Find where the given text appears and provide that cell's center as (x, y) coordinate. 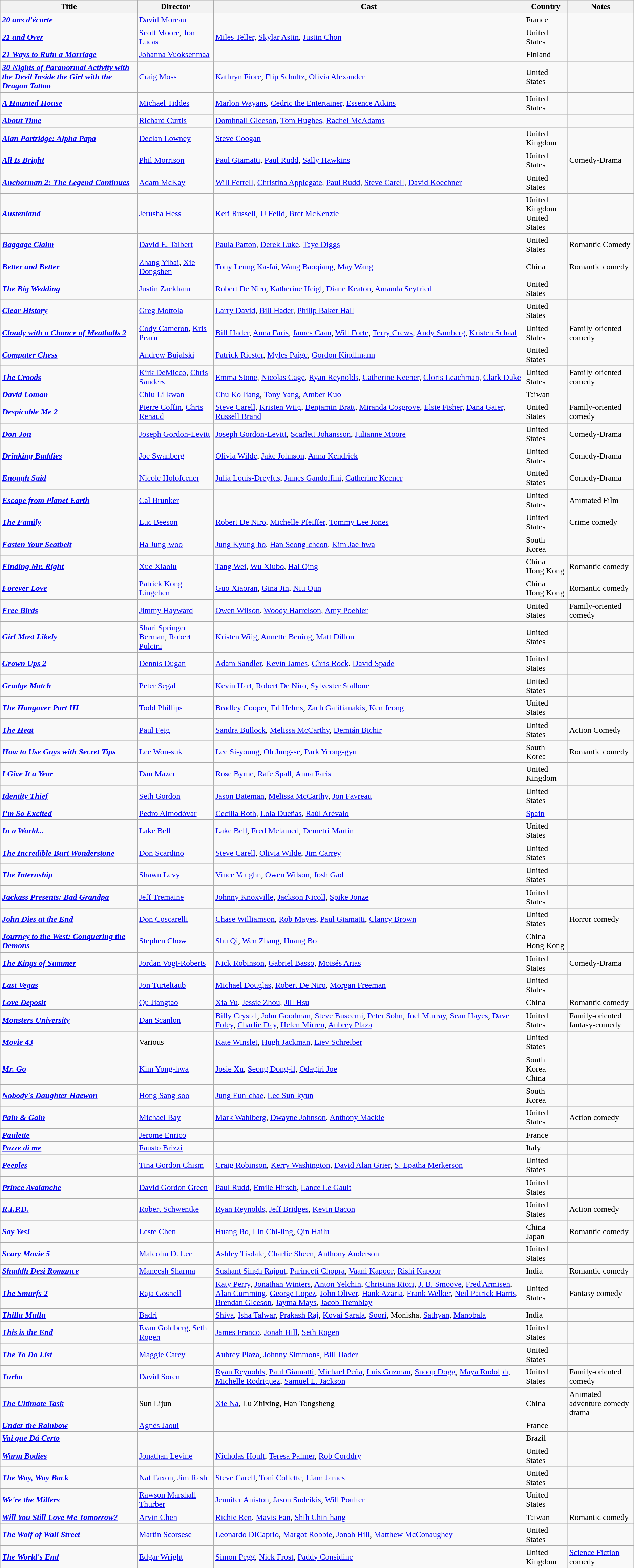
The World's End (69, 1557)
Lee Si-young, Oh Jung-se, Park Yeong-gyu (368, 752)
Nobody's Daughter Haewon (69, 1095)
Dennis Dugan (175, 664)
Ryan Reynolds, Paul Giamatti, Michael Peña, Luis Guzman, Snoop Dogg, Maya Rudolph, Michelle Rodriguez, Samuel L. Jackson (368, 1377)
Steve Carell, Kristen Wiig, Benjamin Bratt, Miranda Cosgrove, Elsie Fisher, Dana Gaier, Russell Brand (368, 412)
Aubrey Plaza, Johnny Simmons, Bill Hader (368, 1355)
Nick Robinson, Gabriel Basso, Moisés Arias (368, 963)
Domhnall Gleeson, Tom Hughes, Rachel McAdams (368, 121)
Michael Douglas, Robert De Niro, Morgan Freeman (368, 985)
Raja Gosnell (175, 1293)
Johnny Knoxville, Jackson Nicoll, Spike Jonze (368, 897)
Leste Chen (175, 1231)
Chiu Li-kwan (175, 394)
30 Nights of Paranormal Activity with the Devil Inside the Girl with the Dragon Tattoo (69, 77)
Todd Phillips (175, 708)
Declan Lowney (175, 138)
Rose Byrne, Rafe Spall, Anna Faris (368, 774)
Notes (600, 7)
Cloudy with a Chance of Meatballs 2 (69, 333)
Jonathan Levine (175, 1456)
Joseph Gordon-Levitt, Scarlett Johansson, Julianne Moore (368, 434)
Sandra Bullock, Melissa McCarthy, Demián Bichir (368, 730)
Malcolm D. Lee (175, 1253)
Seth Gordon (175, 796)
Guo Xiaoran, Gina Jin, Niu Qun (368, 588)
Phil Morrison (175, 160)
Enough Said (69, 478)
David Soren (175, 1377)
Forever Love (69, 588)
Craig Robinson, Kerry Washington, David Alan Grier, S. Epatha Merkerson (368, 1165)
Fantasy comedy (600, 1293)
Baggage Claim (69, 245)
Keri Russell, JJ Feild, Bret McKenzie (368, 213)
Romantic Comedy (600, 245)
In a World... (69, 831)
Xie Na, Lu Zhixing, Han Tongsheng (368, 1403)
Robert De Niro, Michelle Pfeiffer, Tommy Lee Jones (368, 522)
The Incredible Burt Wonderstone (69, 853)
Don Coscarelli (175, 919)
Jon Turteltaub (175, 985)
Johanna Vuoksenmaa (175, 55)
Billy Crystal, John Goodman, Steve Buscemi, Peter Sohn, Joel Murray, Sean Hayes, Dave Foley, Charlie Day, Helen Mirren, Aubrey Plaza (368, 1020)
Finland (546, 55)
I'm So Excited (69, 813)
Justin Zackham (175, 289)
The Way, Way Back (69, 1478)
Italy (546, 1148)
Maneesh Sharma (175, 1271)
Jimmy Hayward (175, 610)
I Give It a Year (69, 774)
Lake Bell, Fred Melamed, Demetri Martin (368, 831)
Adam McKay (175, 182)
About Time (69, 121)
Miles Teller, Skylar Astin, Justin Chon (368, 37)
Dan Mazer (175, 774)
Clear History (69, 311)
Horror comedy (600, 919)
All Is Bright (69, 160)
Animated adventure comedy drama (600, 1403)
Paul Feig (175, 730)
Joseph Gordon-Levitt (175, 434)
Huang Bo, Lin Chi-ling, Qin Hailu (368, 1231)
Kirk DeMicco, Chris Sanders (175, 377)
Sushant Singh Rajput, Parineeti Chopra, Vaani Kapoor, Rishi Kapoor (368, 1271)
Emma Stone, Nicolas Cage, Ryan Reynolds, Catherine Keener, Cloris Leachman, Clark Duke (368, 377)
Richie Ren, Mavis Fan, Shih Chin-hang (368, 1517)
Kim Yong-hwa (175, 1069)
21 and Over (69, 37)
The Smurfs 2 (69, 1293)
Nicole Holofcener (175, 478)
Craig Moss (175, 77)
Chase Williamson, Rob Mayes, Paul Giamatti, Clancy Brown (368, 919)
The Big Wedding (69, 289)
John Dies at the End (69, 919)
Paul Rudd, Emile Hirsch, Lance Le Gault (368, 1187)
Paula Patton, Derek Luke, Taye Diggs (368, 245)
Owen Wilson, Woody Harrelson, Amy Poehler (368, 610)
The Wolf of Wall Street (69, 1534)
Mr. Go (69, 1069)
South KoreaChina (546, 1069)
Cal Brunker (175, 500)
Country (546, 7)
Xia Yu, Jessie Zhou, Jill Hsu (368, 1003)
Pierre Coffin, Chris Renaud (175, 412)
Tony Leung Ka-fai, Wang Baoqiang, May Wang (368, 266)
Journey to the West: Conquering the Demons (69, 941)
Robert De Niro, Katherine Heigl, Diane Keaton, Amanda Seyfried (368, 289)
Identity Thief (69, 796)
Marlon Wayans, Cedric the Entertainer, Essence Atkins (368, 103)
Bradley Cooper, Ed Helms, Zach Galifianakis, Ken Jeong (368, 708)
David E. Talbert (175, 245)
Jackass Presents: Bad Grandpa (69, 897)
Kevin Hart, Robert De Niro, Sylvester Stallone (368, 686)
David Moreau (175, 20)
Cecilia Roth, Lola Dueñas, Raúl Arévalo (368, 813)
Larry David, Bill Hader, Philip Baker Hall (368, 311)
Escape from Planet Earth (69, 500)
20 ans d'écarte (69, 20)
Andrew Bujalski (175, 355)
Jung Kyung-ho, Han Seong-cheon, Kim Jae-hwa (368, 544)
Jennifer Aniston, Jason Sudeikis, Will Poulter (368, 1500)
Cody Cameron, Kris Pearn (175, 333)
Will Ferrell, Christina Applegate, Paul Rudd, Steve Carell, David Koechner (368, 182)
Alan Partridge: Alpha Papa (69, 138)
Olivia Wilde, Jake Johnson, Anna Kendrick (368, 456)
Anchorman 2: The Legend Continues (69, 182)
Kathryn Fiore, Flip Schultz, Olivia Alexander (368, 77)
Luc Beeson (175, 522)
Don Jon (69, 434)
Pazze di me (69, 1148)
The Internship (69, 875)
Ha Jung-woo (175, 544)
Turbo (69, 1377)
Michael Bay (175, 1118)
Scott Moore, Jon Lucas (175, 37)
Arvin Chen (175, 1517)
Crime comedy (600, 522)
Agnès Jaoui (175, 1425)
Love Deposit (69, 1003)
Michael Tiddes (175, 103)
Don Scardino (175, 853)
This is the End (69, 1332)
21 Ways to Ruin a Marriage (69, 55)
How to Use Guys with Secret Tips (69, 752)
Maggie Carey (175, 1355)
Lake Bell (175, 831)
Robert Schwentke (175, 1209)
The Heat (69, 730)
Movie 43 (69, 1042)
Hong Sang-soo (175, 1095)
Badri (175, 1315)
Jerusha Hess (175, 213)
Fasten Your Seatbelt (69, 544)
Despicable Me 2 (69, 412)
Austenland (69, 213)
Dan Scanlon (175, 1020)
Thillu Mullu (69, 1315)
Tang Wei, Wu Xiubo, Hai Qing (368, 566)
Mark Wahlberg, Dwayne Johnson, Anthony Mackie (368, 1118)
United KingdomUnited States (546, 213)
We're the Millers (69, 1500)
Pain & Gain (69, 1118)
Cast (368, 7)
Ryan Reynolds, Jeff Bridges, Kevin Bacon (368, 1209)
Martin Scorsese (175, 1534)
Shiva, Isha Talwar, Prakash Raj, Kovai Sarala, Soori, Monisha, Sathyan, Manobala (368, 1315)
Spain (546, 813)
Animated Film (600, 500)
Kristen Wiig, Annette Bening, Matt Dillon (368, 637)
Tina Gordon Chism (175, 1165)
Paulette (69, 1135)
Pedro Almodóvar (175, 813)
Julia Louis-Dreyfus, James Gandolfini, Catherine Keener (368, 478)
Fausto Brizzi (175, 1148)
Various (175, 1042)
Shari Springer Berman, Robert Pulcini (175, 637)
Patrick Kong Lingchen (175, 588)
Under the Rainbow (69, 1425)
Sun Lijun (175, 1403)
Shu Qi, Wen Zhang, Huang Bo (368, 941)
Steve Carell, Toni Collette, Liam James (368, 1478)
Say Yes! (69, 1231)
Zhang Yibai, Xie Dongshen (175, 266)
ChinaJapan (546, 1231)
The To Do List (69, 1355)
Shawn Levy (175, 875)
Last Vegas (69, 985)
Will You Still Love Me Tomorrow? (69, 1517)
Title (69, 7)
Ashley Tisdale, Charlie Sheen, Anthony Anderson (368, 1253)
Josie Xu, Seong Dong-il, Odagiri Joe (368, 1069)
The Croods (69, 377)
Bill Hader, Anna Faris, James Caan, Will Forte, Terry Crews, Andy Samberg, Kristen Schaal (368, 333)
Drinking Buddies (69, 456)
Better and Better (69, 266)
Jerome Enrico (175, 1135)
Kate Winslet, Hugh Jackman, Liev Schreiber (368, 1042)
Jeff Tremaine (175, 897)
Prince Avalanche (69, 1187)
Finding Mr. Right (69, 566)
Action Comedy (600, 730)
Steve Carell, Olivia Wilde, Jim Carrey (368, 853)
R.I.P.D. (69, 1209)
Rawson Marshall Thurber (175, 1500)
Evan Goldberg, Seth Rogen (175, 1332)
Greg Mottola (175, 311)
Stephen Chow (175, 941)
Vai que Dá Certo (69, 1438)
A Haunted House (69, 103)
Jung Eun-chae, Lee Sun-kyun (368, 1095)
Warm Bodies (69, 1456)
Leonardo DiCaprio, Margot Robbie, Jonah Hill, Matthew McConaughey (368, 1534)
Nicholas Hoult, Teresa Palmer, Rob Corddry (368, 1456)
Paul Giamatti, Paul Rudd, Sally Hawkins (368, 160)
Xue Xiaolu (175, 566)
The Ultimate Task (69, 1403)
Jordan Vogt-Roberts (175, 963)
Family-oriented fantasy-comedy (600, 1020)
Grudge Match (69, 686)
Grown Ups 2 (69, 664)
David Gordon Green (175, 1187)
Edgar Wright (175, 1557)
David Loman (69, 394)
Joe Swanberg (175, 456)
The Family (69, 522)
Director (175, 7)
The Kings of Summer (69, 963)
Science Fiction comedy (600, 1557)
Lee Won-suk (175, 752)
Adam Sandler, Kevin James, Chris Rock, David Spade (368, 664)
Qu Jiangtao (175, 1003)
Brazil (546, 1438)
Steve Coogan (368, 138)
Richard Curtis (175, 121)
Peter Segal (175, 686)
Vince Vaughn, Owen Wilson, Josh Gad (368, 875)
Monsters University (69, 1020)
Free Birds (69, 610)
Computer Chess (69, 355)
Simon Pegg, Nick Frost, Paddy Considine (368, 1557)
Peeples (69, 1165)
The Hangover Part III (69, 708)
James Franco, Jonah Hill, Seth Rogen (368, 1332)
Scary Movie 5 (69, 1253)
Girl Most Likely (69, 637)
Patrick Riester, Myles Paige, Gordon Kindlmann (368, 355)
Shuddh Desi Romance (69, 1271)
Jason Bateman, Melissa McCarthy, Jon Favreau (368, 796)
Chu Ko-liang, Tony Yang, Amber Kuo (368, 394)
Nat Faxon, Jim Rash (175, 1478)
